Identify which cell holds the provided text, then report its [x, y] central coordinate. 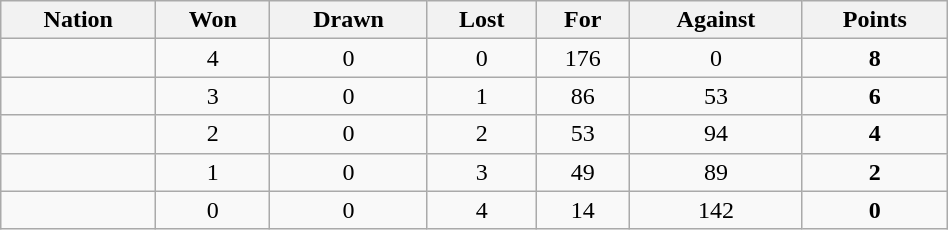
For [582, 20]
8 [874, 58]
94 [716, 134]
Nation [78, 20]
Drawn [349, 20]
Won [213, 20]
176 [582, 58]
49 [582, 172]
Against [716, 20]
142 [716, 210]
Lost [482, 20]
Points [874, 20]
89 [716, 172]
86 [582, 96]
6 [874, 96]
14 [582, 210]
